Capture the cell that displays the provided text and extract its (X, Y) central coordinate. 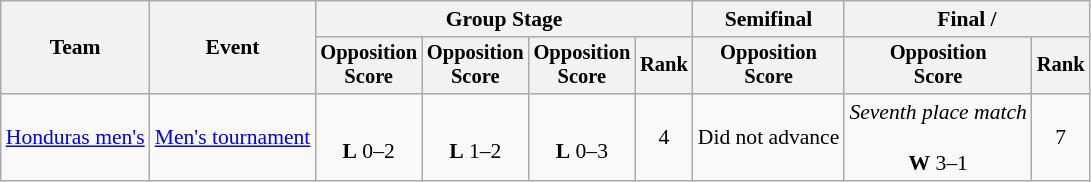
Did not advance (769, 138)
Honduras men's (76, 138)
L 0–2 (368, 138)
4 (664, 138)
Men's tournament (233, 138)
Seventh place matchW 3–1 (938, 138)
Group Stage (504, 19)
Event (233, 48)
L 1–2 (476, 138)
L 0–3 (582, 138)
Semifinal (769, 19)
Team (76, 48)
7 (1061, 138)
Final / (966, 19)
